Pinpoint the cell where the given text exists, returning its (X, Y) midpoint coordinate. 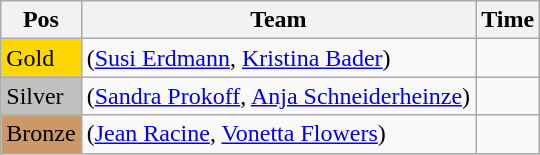
Team (278, 20)
Pos (41, 20)
Time (508, 20)
(Susi Erdmann, Kristina Bader) (278, 58)
Gold (41, 58)
Silver (41, 96)
(Jean Racine, Vonetta Flowers) (278, 134)
(Sandra Prokoff, Anja Schneiderheinze) (278, 96)
Bronze (41, 134)
